Return the (x, y) coordinate for the center point of the cell that contains the specified text.  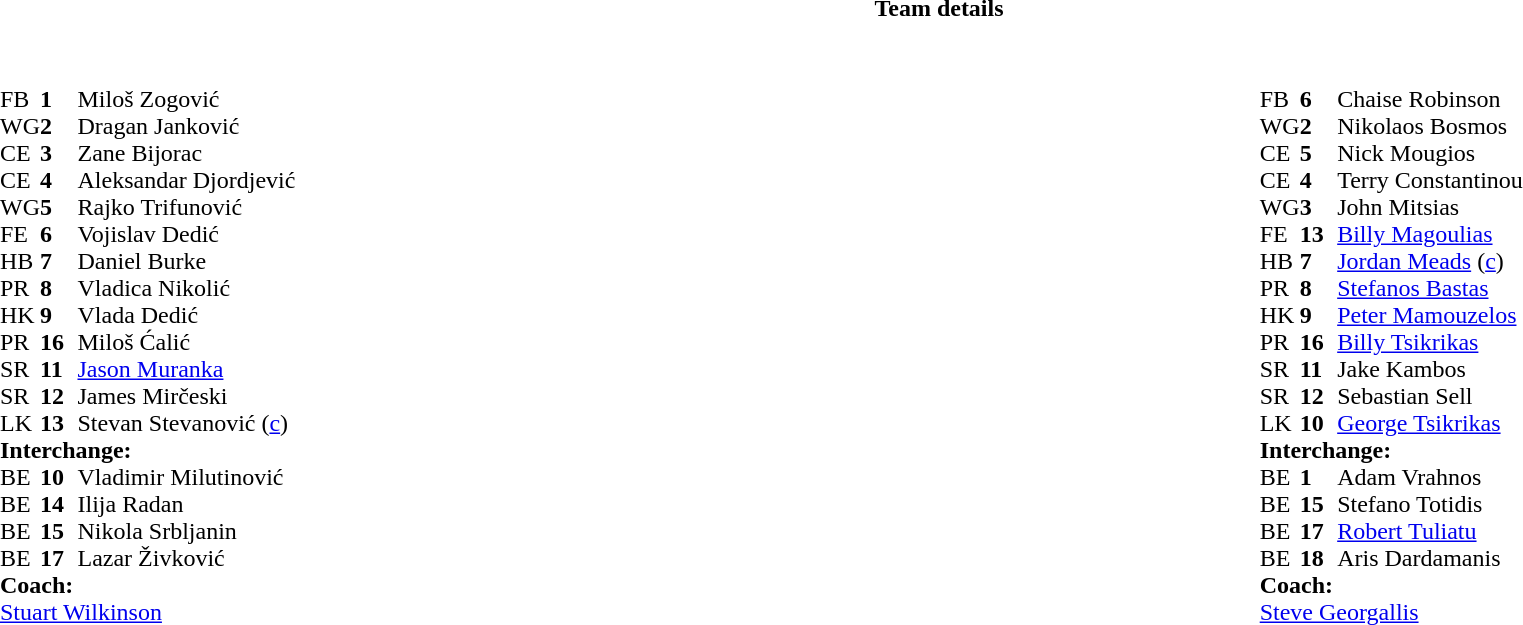
Vladimir Milutinović (186, 478)
Miloš Zogović (186, 100)
Zane Bijorac (186, 154)
Sebastian Sell (1430, 396)
Vojislav Dedić (186, 234)
George Tsikrikas (1430, 424)
Peter Mamouzelos (1430, 316)
Stefanos Bastas (1430, 288)
Rajko Trifunović (186, 208)
Jordan Meads (c) (1430, 262)
Nick Mougios (1430, 154)
Billy Magoulias (1430, 234)
Nikola Srbljanin (186, 532)
Lazar Živković (186, 558)
Stefano Totidis (1430, 504)
Jason Muranka (186, 370)
Vlada Dedić (186, 316)
14 (59, 504)
Vladica Nikolić (186, 288)
Dragan Janković (186, 126)
Jake Kambos (1430, 370)
Chaise Robinson (1430, 100)
Aris Dardamanis (1430, 558)
Miloš Ćalić (186, 342)
Terry Constantinou (1430, 180)
Adam Vrahnos (1430, 478)
Robert Tuliatu (1430, 532)
Nikolaos Bosmos (1430, 126)
Aleksandar Djordjević (186, 180)
James Mirčeski (186, 396)
18 (1319, 558)
Daniel Burke (186, 262)
Stevan Stevanović (c) (186, 424)
John Mitsias (1430, 208)
Billy Tsikrikas (1430, 342)
Ilija Radan (186, 504)
